Return (x, y) of the center of cell containing provided text 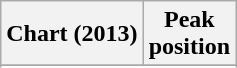
Peakposition (189, 34)
Chart (2013) (72, 34)
